Capture the cell that displays the provided text and extract its [x, y] central coordinate. 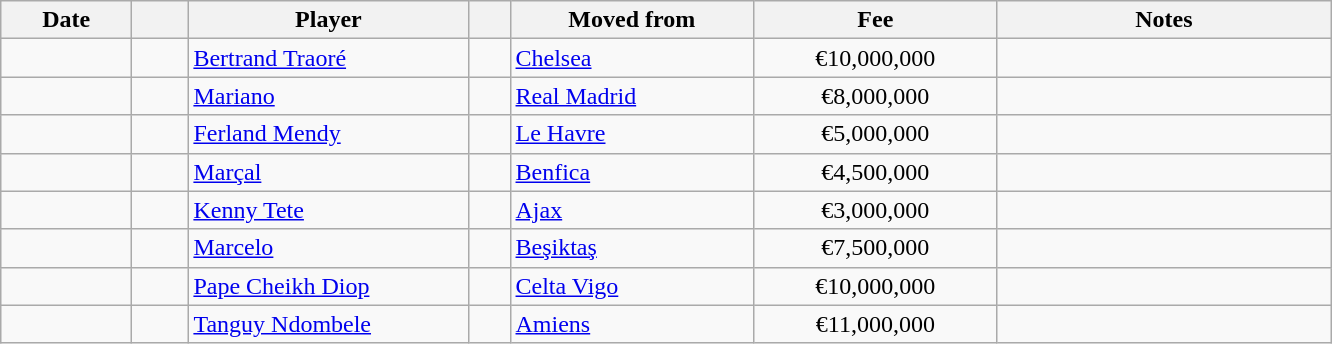
Pape Cheikh Diop [328, 286]
Kenny Tete [328, 210]
Moved from [632, 20]
Bertrand Traoré [328, 58]
Marcelo [328, 248]
€11,000,000 [876, 324]
€5,000,000 [876, 134]
Fee [876, 20]
Chelsea [632, 58]
Mariano [328, 96]
Player [328, 20]
Beşiktaş [632, 248]
Notes [1164, 20]
Ajax [632, 210]
Marçal [328, 172]
Date [66, 20]
€8,000,000 [876, 96]
Benfica [632, 172]
Amiens [632, 324]
Real Madrid [632, 96]
Celta Vigo [632, 286]
Tanguy Ndombele [328, 324]
Ferland Mendy [328, 134]
Le Havre [632, 134]
€4,500,000 [876, 172]
€3,000,000 [876, 210]
€7,500,000 [876, 248]
